Determine the [X, Y] coordinate at the center of the cell enclosing the given text.  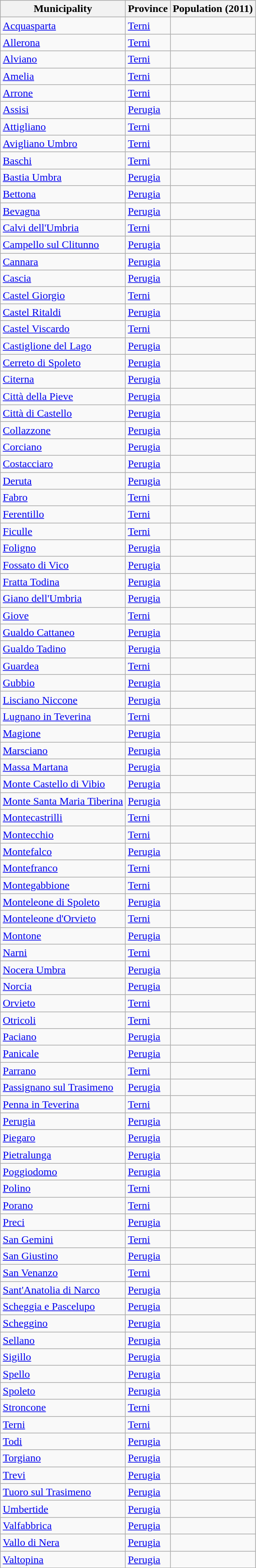
San Venanzo [63, 1273]
Umbertide [63, 1509]
Otricoli [63, 1020]
Avigliano Umbro [63, 143]
Lugnano in Teverina [63, 716]
Giove [63, 616]
Montecchio [63, 835]
Pietralunga [63, 1155]
Allerona [63, 43]
Monte Castello di Vibio [63, 784]
Narni [63, 952]
Passignano sul Trasimeno [63, 1088]
Castel Ritaldi [63, 312]
San Giustino [63, 1256]
Lisciano Niccone [63, 700]
Monte Santa Maria Tiberina [63, 801]
Scheggino [63, 1324]
Fratta Todina [63, 582]
Assisi [63, 110]
Nocera Umbra [63, 969]
Municipality [63, 9]
Montefranco [63, 868]
Marsciano [63, 751]
Todi [63, 1441]
Gualdo Tadino [63, 649]
Bastia Umbra [63, 177]
Monteleone di Spoleto [63, 902]
Citerna [63, 379]
Alviano [63, 59]
Paciano [63, 1037]
Montone [63, 936]
Ficulle [63, 531]
Arrone [63, 93]
Castel Giorgio [63, 295]
Castiglione del Lago [63, 346]
Valfabbrica [63, 1525]
Bettona [63, 194]
Tuoro sul Trasimeno [63, 1492]
Porano [63, 1205]
Montegabbione [63, 885]
Cascia [63, 279]
Giano dell'Umbria [63, 599]
Guardea [63, 666]
Montecastrilli [63, 818]
Valtopina [63, 1559]
Piegaro [63, 1138]
Norcia [63, 986]
Spoleto [63, 1391]
Sigillo [63, 1357]
Montefalco [63, 852]
Stroncone [63, 1408]
Spello [63, 1374]
Vallo di Nera [63, 1542]
Cannara [63, 262]
Trevi [63, 1475]
Massa Martana [63, 767]
Collazzone [63, 430]
Magione [63, 733]
Gubbio [63, 683]
Orvieto [63, 1003]
Fossato di Vico [63, 565]
Cerreto di Spoleto [63, 363]
Costacciaro [63, 464]
Gualdo Cattaneo [63, 632]
Sellano [63, 1340]
Province [148, 9]
Corciano [63, 447]
Amelia [63, 76]
Sant'Anatolia di Narco [63, 1290]
Città di Castello [63, 413]
Campello sul Clitunno [63, 245]
Castel Viscardo [63, 329]
Bevagna [63, 211]
Attigliano [63, 127]
Baschi [63, 160]
Calvi dell'Umbria [63, 228]
Panicale [63, 1054]
Population (2011) [213, 9]
Acquasparta [63, 26]
Fabro [63, 498]
Monteleone d'Orvieto [63, 919]
Torgiano [63, 1458]
Penna in Teverina [63, 1104]
Scheggia e Pascelupo [63, 1307]
Poggiodomo [63, 1172]
Parrano [63, 1071]
Deruta [63, 480]
Preci [63, 1222]
Foligno [63, 548]
Città della Pieve [63, 396]
Ferentillo [63, 515]
San Gemini [63, 1239]
Polino [63, 1189]
